Locate the cell with the specified text and output its [x, y] center coordinate. 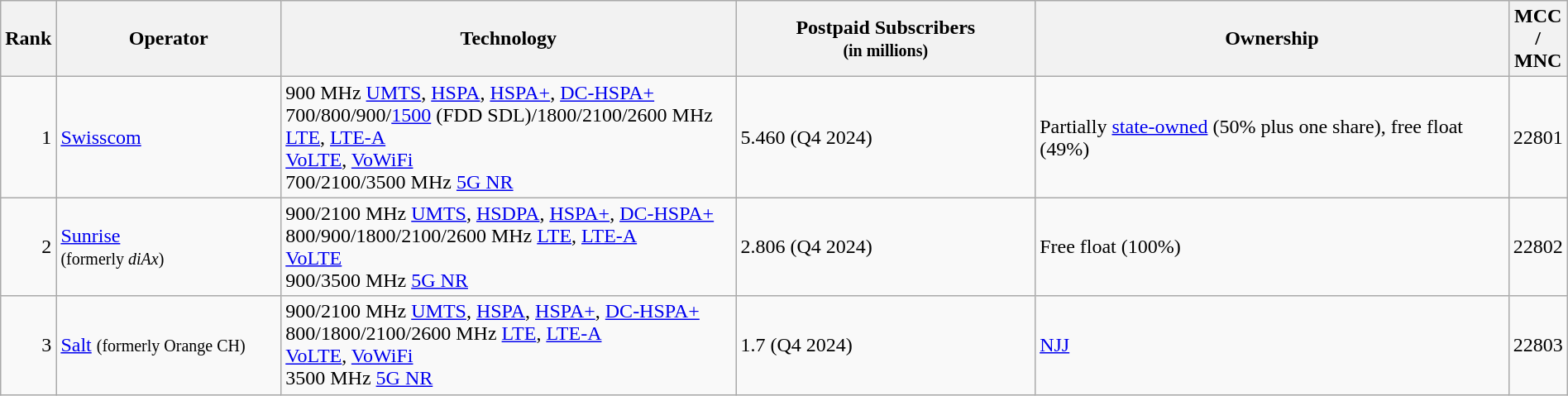
2 [28, 246]
Salt (formerly Orange CH) [169, 346]
900 MHz UMTS, HSPA, HSPA+, DC-HSPA+ 700/800/900/1500 (FDD SDL)/1800/2100/2600 MHzLTE, LTE-AVoLTE, VoWiFi700/2100/3500 MHz 5G NR [509, 137]
NJJ [1272, 346]
3 [28, 346]
Sunrise (formerly diAx) [169, 246]
Free float (100%) [1272, 246]
Swisscom [169, 137]
1 [28, 137]
22803 [1538, 346]
22801 [1538, 137]
Ownership [1272, 39]
900/2100 MHz UMTS, HSDPA, HSPA+, DC-HSPA+800/900/1800/2100/2600 MHz LTE, LTE-AVoLTE900/3500 MHz 5G NR [509, 246]
2.806 (Q4 2024) [886, 246]
MCC / MNC [1538, 39]
Operator [169, 39]
22802 [1538, 246]
Partially state-owned (50% plus one share), free float (49%) [1272, 137]
900/2100 MHz UMTS, HSPA, HSPA+, DC-HSPA+800/1800/2100/2600 MHz LTE, LTE-AVoLTE, VoWiFi3500 MHz 5G NR [509, 346]
Technology [509, 39]
5.460 (Q4 2024) [886, 137]
1.7 (Q4 2024) [886, 346]
Rank [28, 39]
Postpaid Subscribers(in millions) [886, 39]
